Find where the given text appears and provide that cell's center as [x, y] coordinate. 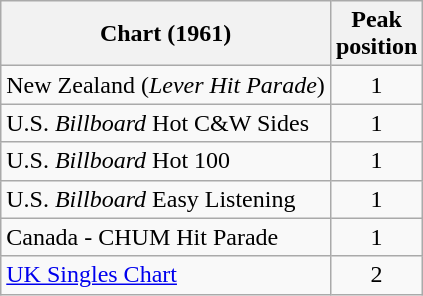
U.S. Billboard Hot C&W Sides [166, 123]
Chart (1961) [166, 34]
U.S. Billboard Easy Listening [166, 199]
UK Singles Chart [166, 275]
Peakposition [376, 34]
Canada - CHUM Hit Parade [166, 237]
U.S. Billboard Hot 100 [166, 161]
2 [376, 275]
New Zealand (Lever Hit Parade) [166, 85]
